Output the [X, Y] coordinate of the center of the cell containing the given text.  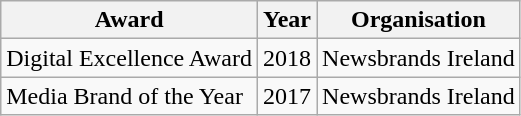
Digital Excellence Award [130, 58]
2017 [288, 96]
Organisation [419, 20]
2018 [288, 58]
Award [130, 20]
Year [288, 20]
Media Brand of the Year [130, 96]
